Find where the given text appears and provide that cell's center as [x, y] coordinate. 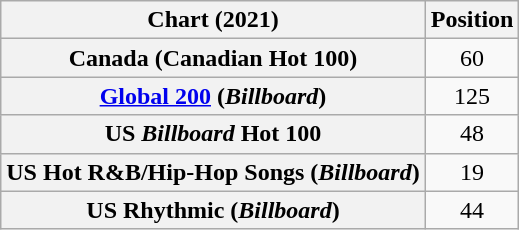
Position [472, 20]
Chart (2021) [213, 20]
US Hot R&B/Hip-Hop Songs (Billboard) [213, 172]
US Billboard Hot 100 [213, 134]
Global 200 (Billboard) [213, 96]
60 [472, 58]
48 [472, 134]
Canada (Canadian Hot 100) [213, 58]
44 [472, 210]
US Rhythmic (Billboard) [213, 210]
125 [472, 96]
19 [472, 172]
